Locate the cell with the specified text and output its [X, Y] center coordinate. 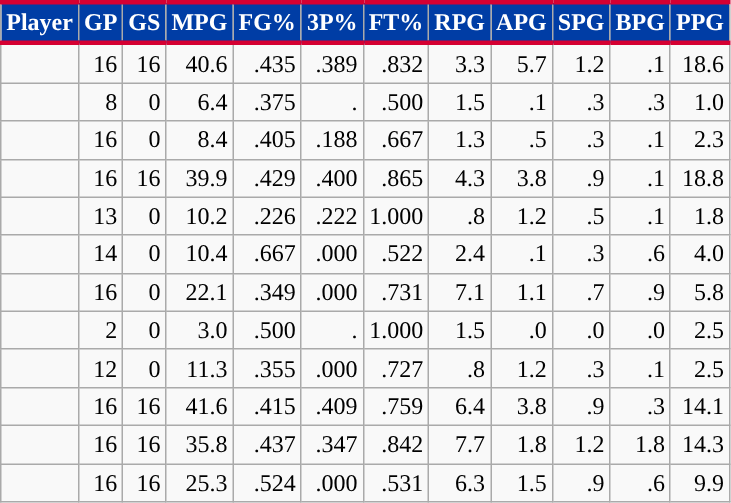
10.4 [200, 254]
.727 [396, 368]
PPG [700, 22]
FT% [396, 22]
.415 [267, 406]
2.3 [700, 140]
1.3 [460, 140]
.375 [267, 102]
13 [100, 216]
41.6 [200, 406]
.524 [267, 483]
FG% [267, 22]
.435 [267, 63]
RPG [460, 22]
GP [100, 22]
3.0 [200, 330]
40.6 [200, 63]
12 [100, 368]
10.2 [200, 216]
18.8 [700, 178]
.405 [267, 140]
11.3 [200, 368]
.832 [396, 63]
SPG [581, 22]
35.8 [200, 444]
4.0 [700, 254]
1.1 [522, 292]
.842 [396, 444]
2 [100, 330]
18.6 [700, 63]
2.4 [460, 254]
.731 [396, 292]
5.7 [522, 63]
.531 [396, 483]
.7 [581, 292]
.409 [332, 406]
.522 [396, 254]
BPG [640, 22]
.349 [267, 292]
APG [522, 22]
.355 [267, 368]
1.0 [700, 102]
8.4 [200, 140]
5.8 [700, 292]
.347 [332, 444]
.759 [396, 406]
3.3 [460, 63]
.188 [332, 140]
.389 [332, 63]
.222 [332, 216]
14 [100, 254]
14.1 [700, 406]
.865 [396, 178]
.226 [267, 216]
7.1 [460, 292]
39.9 [200, 178]
GS [144, 22]
MPG [200, 22]
9.9 [700, 483]
.429 [267, 178]
3P% [332, 22]
25.3 [200, 483]
.400 [332, 178]
.437 [267, 444]
Player [40, 22]
7.7 [460, 444]
8 [100, 102]
14.3 [700, 444]
22.1 [200, 292]
4.3 [460, 178]
6.3 [460, 483]
